Search for the cell housing the specified text and yield its [X, Y] center coordinate. 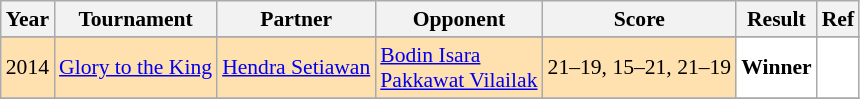
Ref [838, 19]
Hendra Setiawan [296, 68]
Opponent [458, 19]
Bodin Isara Pakkawat Vilailak [458, 68]
Year [28, 19]
2014 [28, 68]
21–19, 15–21, 21–19 [640, 68]
Result [776, 19]
Winner [776, 68]
Score [640, 19]
Partner [296, 19]
Glory to the King [136, 68]
Tournament [136, 19]
